Pinpoint the cell where the given text exists, returning its [X, Y] midpoint coordinate. 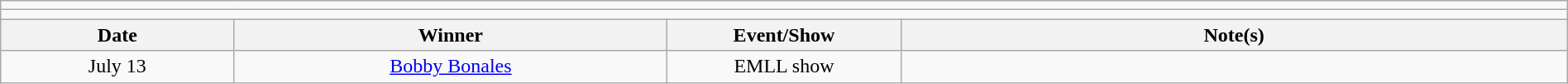
Winner [451, 35]
Note(s) [1234, 35]
Event/Show [784, 35]
Date [117, 35]
Bobby Bonales [451, 67]
EMLL show [784, 67]
July 13 [117, 67]
